Return the [X, Y] coordinate for the center point of the cell that contains the specified text.  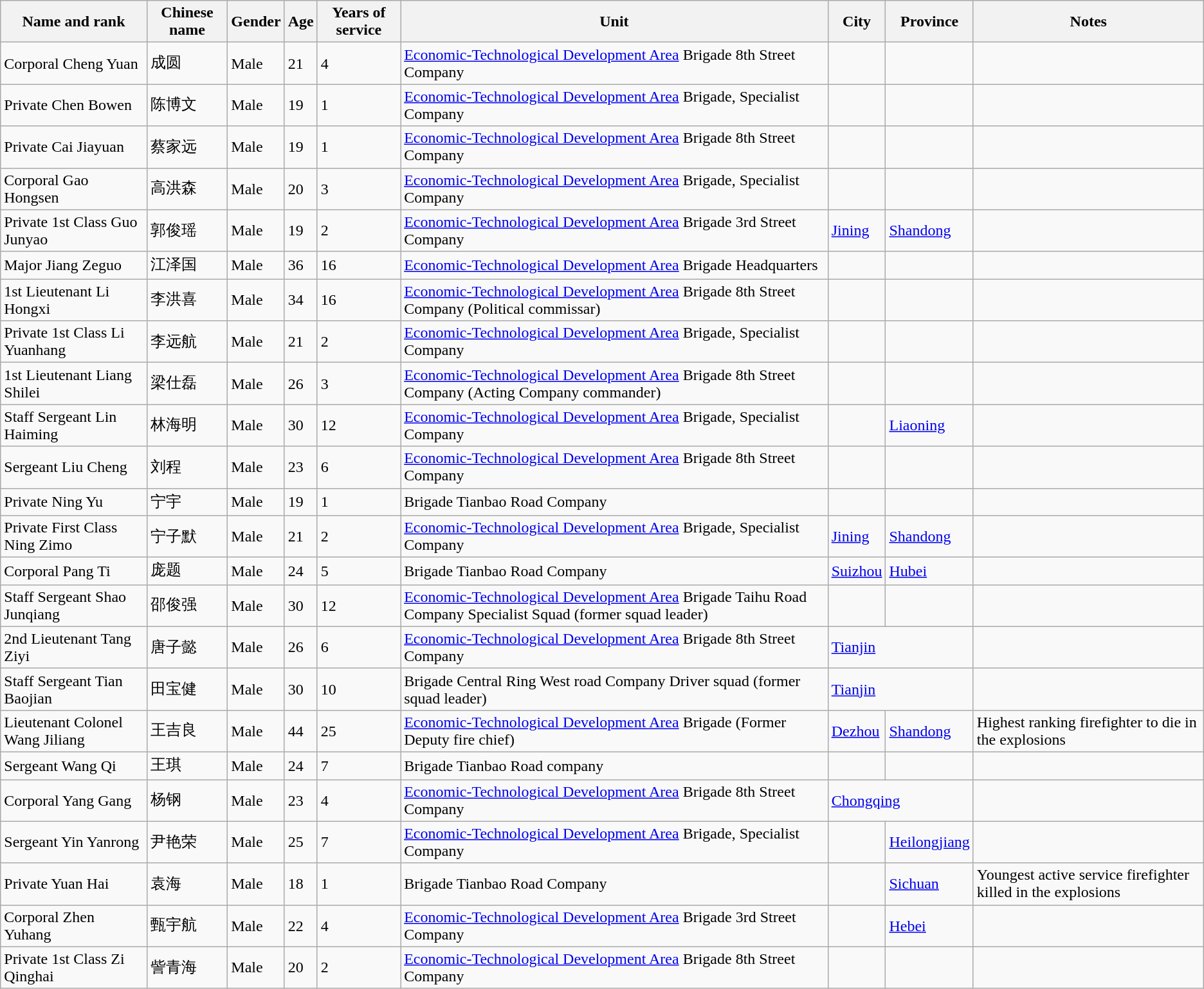
Unit [615, 22]
5 [359, 571]
Economic-Technological Development Area Brigade 8th Street Company (Political commissar) [615, 300]
高洪森 [187, 189]
宁宇 [187, 502]
尹艳荣 [187, 842]
Province [929, 22]
陈博文 [187, 105]
Chongqing [900, 800]
江泽国 [187, 265]
Sergeant Liu Cheng [74, 467]
44 [301, 730]
Staff Sergeant Shao Junqiang [74, 606]
梁仕磊 [187, 383]
杨钢 [187, 800]
Major Jiang Zeguo [74, 265]
Chinese name [187, 22]
Hubei [929, 571]
Years of service [359, 22]
Corporal Yang Gang [74, 800]
Corporal Gao Hongsen [74, 189]
Private 1st Class Zi Qinghai [74, 967]
1st Lieutenant Li Hongxi [74, 300]
1st Lieutenant Liang Shilei [74, 383]
22 [301, 926]
訾青海 [187, 967]
Sichuan [929, 884]
Private Ning Yu [74, 502]
Private Chen Bowen [74, 105]
宁子默 [187, 536]
Private 1st Class Guo Junyao [74, 230]
10 [359, 689]
Heilongjiang [929, 842]
甄宇航 [187, 926]
李洪喜 [187, 300]
Economic-Technological Development Area Brigade Taihu Road Company Specialist Squad (former squad leader) [615, 606]
Brigade Tianbao Road company [615, 765]
王吉良 [187, 730]
Name and rank [74, 22]
田宝健 [187, 689]
Economic-Technological Development Area Brigade 8th Street Company (Acting Company commander) [615, 383]
唐子懿 [187, 647]
袁海 [187, 884]
Dezhou [857, 730]
Gender [256, 22]
Staff Sergeant Tian Baojian [74, 689]
Private Yuan Hai [74, 884]
2nd Lieutenant Tang Ziyi [74, 647]
Highest ranking firefighter to die in the explosions [1088, 730]
郭俊瑶 [187, 230]
18 [301, 884]
Suizhou [857, 571]
林海明 [187, 426]
Economic-Technological Development Area Brigade Headquarters [615, 265]
Age [301, 22]
Sergeant Yin Yanrong [74, 842]
Economic-Technological Development Area Brigade (Former Deputy fire chief) [615, 730]
36 [301, 265]
王琪 [187, 765]
City [857, 22]
Private First Class Ning Zimo [74, 536]
Sergeant Wang Qi [74, 765]
Liaoning [929, 426]
蔡家远 [187, 147]
Staff Sergeant Lin Haiming [74, 426]
Hebei [929, 926]
Private 1st Class Li Yuanhang [74, 342]
邵俊强 [187, 606]
李远航 [187, 342]
成圆 [187, 63]
庞题 [187, 571]
Brigade Central Ring West road Company Driver squad (former squad leader) [615, 689]
34 [301, 300]
Notes [1088, 22]
刘程 [187, 467]
Corporal Zhen Yuhang [74, 926]
Youngest active service firefighter killed in the explosions [1088, 884]
Corporal Pang Ti [74, 571]
Lieutenant Colonel Wang Jiliang [74, 730]
Corporal Cheng Yuan [74, 63]
Private Cai Jiayuan [74, 147]
